Capture the cell that displays the provided text and extract its (x, y) central coordinate. 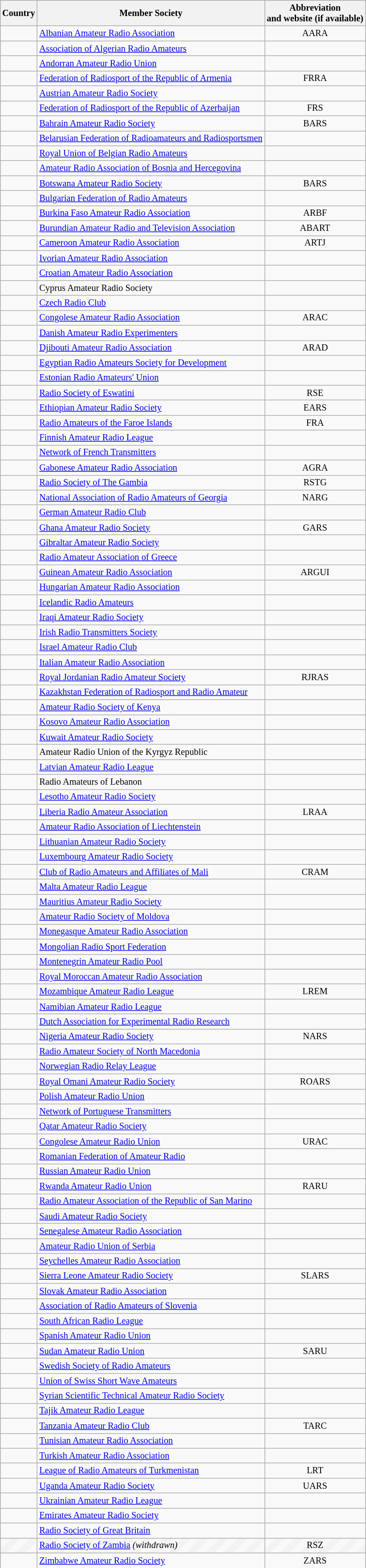
Gabonese Amateur Radio Association (150, 468)
Cameroon Amateur Radio Association (150, 243)
Israel Amateur Radio Club (150, 647)
Network of French Transmitters (150, 452)
Kosovo Amateur Radio Association (150, 722)
RJRAS (315, 677)
Nigeria Amateur Radio Society (150, 1036)
ROARS (315, 1081)
Gibraltar Amateur Radio Society (150, 542)
Swedish Society of Radio Amateurs (150, 1366)
Radio Amateurs of Lebanon (150, 782)
Kuwait Amateur Radio Society (150, 737)
SARU (315, 1351)
Montenegrin Amateur Radio Pool (150, 962)
RSE (315, 393)
Monegasque Amateur Radio Association (150, 931)
Amateur Radio Society of Kenya (150, 707)
Romanian Federation of Amateur Radio (150, 1156)
Slovak Amateur Radio Association (150, 1291)
LREM (315, 992)
AGRA (315, 468)
Amateur Radio Union of the Kyrgyz Republic (150, 752)
Liberia Radio Amateur Association (150, 812)
Iraqi Amateur Radio Society (150, 617)
Syrian Scientific Technical Amateur Radio Society (150, 1396)
Royal Union of Belgian Radio Amateurs (150, 153)
Tunisian Amateur Radio Association (150, 1441)
Finnish Amateur Radio League (150, 438)
Sudan Amateur Radio Union (150, 1351)
Bulgarian Federation of Radio Amateurs (150, 198)
Guinean Amateur Radio Association (150, 572)
Irish Radio Transmitters Society (150, 632)
Luxembourg Amateur Radio Society (150, 857)
Radio Amateur Association of Greece (150, 557)
Djibouti Amateur Radio Association (150, 348)
ZARS (315, 1560)
Uganda Amateur Radio Society (150, 1486)
Amateur Radio Union of Serbia (150, 1246)
FRS (315, 108)
Malta Amateur Radio League (150, 887)
Lithuanian Amateur Radio Society (150, 842)
Bahrain Amateur Radio Society (150, 123)
Zimbabwe Amateur Radio Society (150, 1560)
Andorran Amateur Radio Union (150, 63)
Burkina Faso Amateur Radio Association (150, 213)
Kazakhstan Federation of Radiosport and Radio Amateur (150, 692)
Radio Amateur Association of the Republic of San Marino (150, 1201)
FRRA (315, 78)
South African Radio League (150, 1321)
Radio Society of The Gambia (150, 483)
German Amateur Radio Club (150, 512)
Senegalese Amateur Radio Association (150, 1231)
Amateur Radio Association of Bosnia and Hercegovina (150, 168)
Member Society (150, 13)
Association of Algerian Radio Amateurs (150, 48)
Amateur Radio Association of Liechtenstein (150, 827)
Congolese Amateur Radio Association (150, 318)
RSTG (315, 483)
Croatian Amateur Radio Association (150, 273)
Radio Society of Eswatini (150, 393)
Saudi Amateur Radio Society (150, 1216)
SLARS (315, 1276)
Namibian Amateur Radio League (150, 1007)
Radio Amateur Society of North Macedonia (150, 1052)
Italian Amateur Radio Association (150, 662)
CRAM (315, 872)
Danish Amateur Radio Experimenters (150, 333)
Country (19, 13)
Dutch Association for Experimental Radio Research (150, 1021)
Botswana Amateur Radio Society (150, 183)
ABART (315, 228)
Czech Radio Club (150, 303)
Royal Jordanian Radio Amateur Society (150, 677)
Latvian Amateur Radio League (150, 767)
Radio Amateurs of the Faroe Islands (150, 423)
Mongolian Radio Sport Federation (150, 947)
Albanian Amateur Radio Association (150, 33)
Mozambique Amateur Radio League (150, 992)
Rwanda Amateur Radio Union (150, 1186)
ARAC (315, 318)
URAC (315, 1141)
Sierra Leone Amateur Radio Society (150, 1276)
ARGUI (315, 572)
NARG (315, 497)
GARS (315, 528)
Qatar Amateur Radio Society (150, 1126)
Belarusian Federation of Radioamateurs and Radiosportsmen (150, 138)
ARTJ (315, 243)
LRT (315, 1471)
Club of Radio Amateurs and Affiliates of Mali (150, 872)
League of Radio Amateurs of Turkmenistan (150, 1471)
ARAD (315, 348)
LRAA (315, 812)
Icelandic Radio Amateurs (150, 602)
Turkish Amateur Radio Association (150, 1455)
Royal Omani Amateur Radio Society (150, 1081)
Radio Society of Great Britain (150, 1531)
Tanzania Amateur Radio Club (150, 1426)
Norwegian Radio Relay League (150, 1066)
Egyptian Radio Amateurs Society for Development (150, 363)
RSZ (315, 1545)
Hungarian Amateur Radio Association (150, 587)
Mauritius Amateur Radio Society (150, 902)
UARS (315, 1486)
Radio Society of Zambia (withdrawn) (150, 1545)
Federation of Radiosport of the Republic of Azerbaijan (150, 108)
Spanish Amateur Radio Union (150, 1336)
Ivorian Amateur Radio Association (150, 258)
Austrian Amateur Radio Society (150, 93)
Polish Amateur Radio Union (150, 1096)
Abbreviationand website (if available) (315, 13)
Congolese Amateur Radio Union (150, 1141)
Estonian Radio Amateurs' Union (150, 378)
Union of Swiss Short Wave Amateurs (150, 1381)
RARU (315, 1186)
Cyprus Amateur Radio Society (150, 288)
NARS (315, 1036)
AARA (315, 33)
ARBF (315, 213)
Tajik Amateur Radio League (150, 1411)
Network of Portuguese Transmitters (150, 1111)
FRA (315, 423)
Federation of Radiosport of the Republic of Armenia (150, 78)
Ghana Amateur Radio Society (150, 528)
National Association of Radio Amateurs of Georgia (150, 497)
Royal Moroccan Amateur Radio Association (150, 976)
Burundian Amateur Radio and Television Association (150, 228)
Ukrainian Amateur Radio League (150, 1500)
TARC (315, 1426)
Amateur Radio Society of Moldova (150, 917)
Emirates Amateur Radio Society (150, 1516)
Lesotho Amateur Radio Society (150, 797)
EARS (315, 407)
Russian Amateur Radio Union (150, 1171)
Association of Radio Amateurs of Slovenia (150, 1306)
Ethiopian Amateur Radio Society (150, 407)
Seychelles Amateur Radio Association (150, 1261)
